From the cell containing the given text, extract its center point as [X, Y] coordinate. 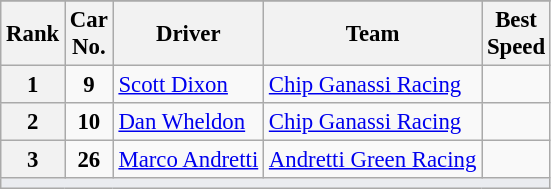
Driver [188, 34]
CarNo. [90, 34]
1 [33, 85]
Scott Dixon [188, 85]
26 [90, 160]
Andretti Green Racing [373, 160]
Team [373, 34]
10 [90, 122]
3 [33, 160]
9 [90, 85]
Dan Wheldon [188, 122]
Marco Andretti [188, 160]
BestSpeed [516, 34]
2 [33, 122]
Rank [33, 34]
